For the text-containing cell, return its midpoint in [X, Y] coordinate format. 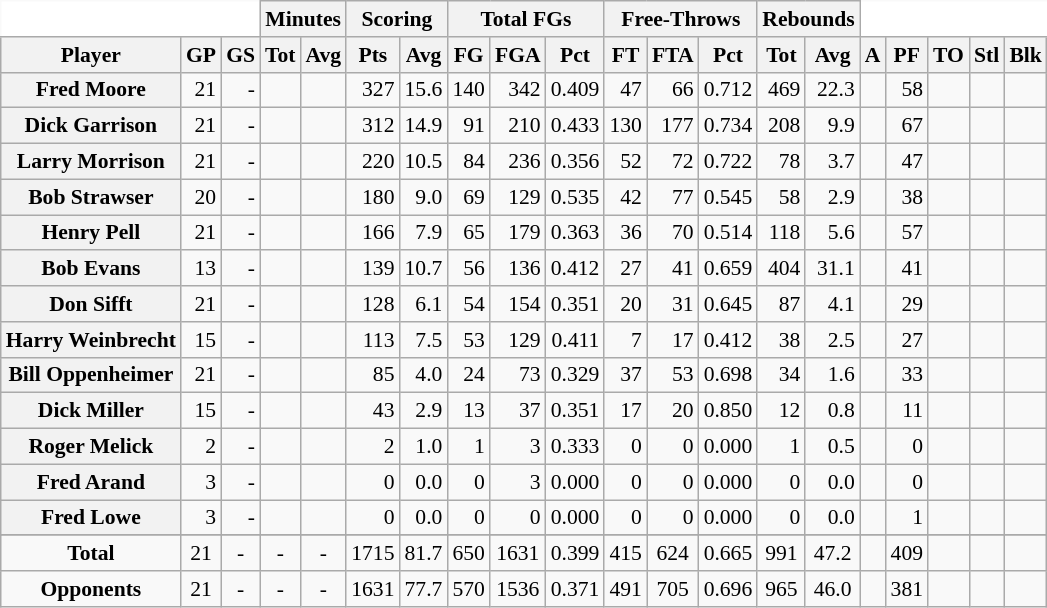
67 [908, 126]
Fred Arand [91, 482]
FT [626, 55]
5.6 [832, 233]
73 [518, 375]
6.1 [424, 304]
4.1 [832, 304]
Henry Pell [91, 233]
208 [781, 126]
0.411 [576, 340]
Harry Weinbrecht [91, 340]
10.7 [424, 269]
139 [372, 269]
Opponents [91, 589]
705 [673, 589]
77 [673, 197]
47.2 [832, 554]
81.7 [424, 554]
1715 [372, 554]
404 [781, 269]
57 [908, 233]
36 [626, 233]
381 [908, 589]
FTA [673, 55]
128 [372, 304]
Blk [1026, 55]
31.1 [832, 269]
166 [372, 233]
0.329 [576, 375]
54 [468, 304]
0.333 [576, 447]
2.5 [832, 340]
0.5 [832, 447]
PF [908, 55]
Dick Garrison [91, 126]
965 [781, 589]
Player [91, 55]
A [873, 55]
85 [372, 375]
15.6 [424, 90]
0.433 [576, 126]
FG [468, 55]
113 [372, 340]
4.0 [424, 375]
22.3 [832, 90]
TO [948, 55]
570 [468, 589]
342 [518, 90]
65 [468, 233]
10.5 [424, 162]
Pts [372, 55]
210 [518, 126]
52 [626, 162]
0.645 [728, 304]
0.363 [576, 233]
77.7 [424, 589]
0.371 [576, 589]
327 [372, 90]
Rebounds [808, 19]
0.722 [728, 162]
70 [673, 233]
0.712 [728, 90]
0.409 [576, 90]
236 [518, 162]
GP [201, 55]
7 [626, 340]
136 [518, 269]
Bob Strawser [91, 197]
491 [626, 589]
Bob Evans [91, 269]
Minutes [303, 19]
0.356 [576, 162]
66 [673, 90]
Fred Lowe [91, 518]
130 [626, 126]
1.0 [424, 447]
24 [468, 375]
154 [518, 304]
415 [626, 554]
0.545 [728, 197]
409 [908, 554]
0.659 [728, 269]
Dick Miller [91, 411]
0.698 [728, 375]
Larry Morrison [91, 162]
69 [468, 197]
84 [468, 162]
0.696 [728, 589]
650 [468, 554]
1.6 [832, 375]
42 [626, 197]
Total FGs [526, 19]
7.9 [424, 233]
Bill Oppenheimer [91, 375]
Scoring [396, 19]
180 [372, 197]
72 [673, 162]
87 [781, 304]
29 [908, 304]
Don Sifft [91, 304]
GS [240, 55]
0.734 [728, 126]
43 [372, 411]
33 [908, 375]
Fred Moore [91, 90]
Total [91, 554]
9.0 [424, 197]
177 [673, 126]
Roger Melick [91, 447]
991 [781, 554]
3.7 [832, 162]
46.0 [832, 589]
7.5 [424, 340]
220 [372, 162]
624 [673, 554]
9.9 [832, 126]
11 [908, 411]
91 [468, 126]
78 [781, 162]
31 [673, 304]
Stl [986, 55]
0.8 [832, 411]
118 [781, 233]
0.850 [728, 411]
1536 [518, 589]
312 [372, 126]
0.514 [728, 233]
12 [781, 411]
Free-Throws [680, 19]
469 [781, 90]
34 [781, 375]
56 [468, 269]
140 [468, 90]
FGA [518, 55]
0.665 [728, 554]
179 [518, 233]
14.9 [424, 126]
0.399 [576, 554]
0.535 [576, 197]
